Find where the given text appears and provide that cell's center as (x, y) coordinate. 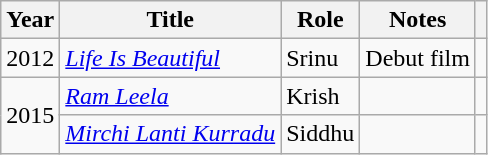
Notes (418, 20)
Srinu (320, 58)
Siddhu (320, 134)
2012 (30, 58)
Ram Leela (170, 96)
Year (30, 20)
Mirchi Lanti Kurradu (170, 134)
Life Is Beautiful (170, 58)
Role (320, 20)
Krish (320, 96)
2015 (30, 115)
Title (170, 20)
Debut film (418, 58)
